Capture the cell that displays the provided text and extract its [X, Y] central coordinate. 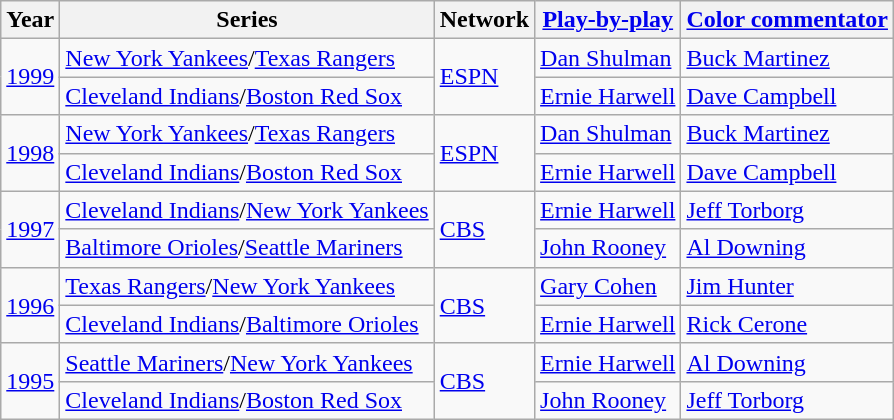
Jim Hunter [788, 286]
Cleveland Indians/New York Yankees [247, 210]
Texas Rangers/New York Yankees [247, 286]
Year [30, 20]
1998 [30, 153]
Network [484, 20]
Series [247, 20]
Cleveland Indians/Baltimore Orioles [247, 324]
Baltimore Orioles/Seattle Mariners [247, 248]
Gary Cohen [608, 286]
1995 [30, 381]
Play-by-play [608, 20]
Color commentator [788, 20]
Rick Cerone [788, 324]
1997 [30, 229]
Seattle Mariners/New York Yankees [247, 362]
1996 [30, 305]
1999 [30, 77]
